Identify which cell holds the provided text, then report its (x, y) central coordinate. 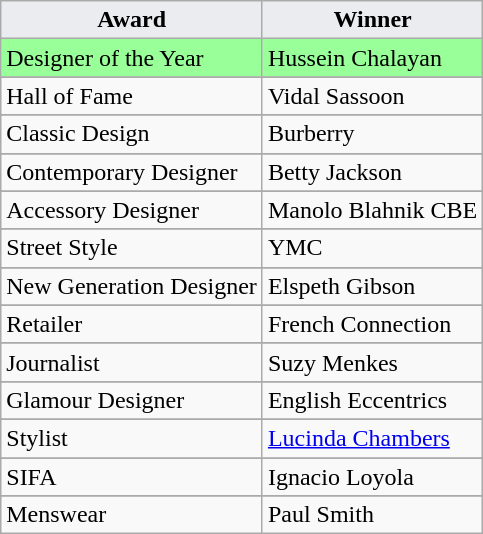
English Eccentrics (372, 400)
Betty Jackson (372, 172)
Hall of Fame (132, 96)
Paul Smith (372, 515)
YMC (372, 248)
Classic Design (132, 134)
Elspeth Gibson (372, 286)
Ignacio Loyola (372, 477)
Menswear (132, 515)
Vidal Sassoon (372, 96)
Hussein Chalayan (372, 58)
Glamour Designer (132, 400)
SIFA (132, 477)
Lucinda Chambers (372, 438)
French Connection (372, 324)
Suzy Menkes (372, 362)
Manolo Blahnik CBE (372, 210)
Street Style (132, 248)
Designer of the Year (132, 58)
Retailer (132, 324)
Winner (372, 20)
Accessory Designer (132, 210)
Journalist (132, 362)
Burberry (372, 134)
Award (132, 20)
Stylist (132, 438)
New Generation Designer (132, 286)
Contemporary Designer (132, 172)
